Identify which cell holds the provided text, then report its (X, Y) central coordinate. 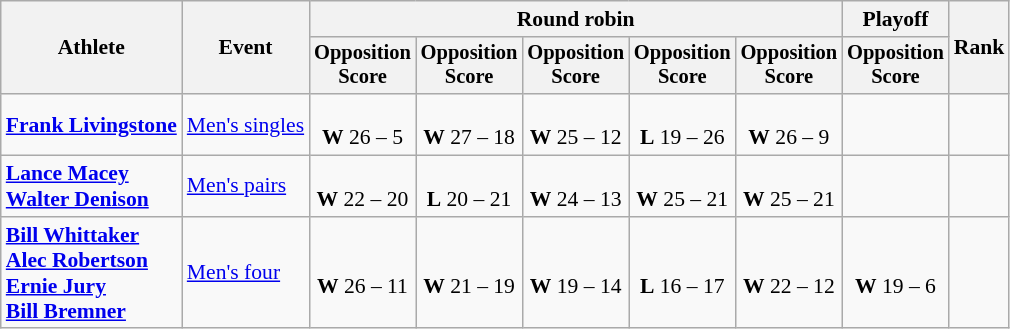
W 21 – 19 (470, 273)
Bill WhittakerAlec RobertsonErnie JuryBill Bremner (92, 273)
Rank (980, 48)
L 19 – 26 (682, 124)
Men's pairs (246, 186)
Playoff (896, 19)
Event (246, 48)
W 22 – 20 (362, 186)
Round robin (576, 19)
Men's four (246, 273)
W 26 – 5 (362, 124)
W 25 – 12 (576, 124)
Athlete (92, 48)
W 19 – 6 (896, 273)
L 16 – 17 (682, 273)
W 26 – 11 (362, 273)
W 27 – 18 (470, 124)
W 24 – 13 (576, 186)
W 19 – 14 (576, 273)
Men's singles (246, 124)
W 26 – 9 (790, 124)
W 22 – 12 (790, 273)
L 20 – 21 (470, 186)
Frank Livingstone (92, 124)
Lance MaceyWalter Denison (92, 186)
